Determine the [x, y] coordinate at the center of the cell enclosing the given text.  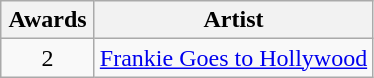
Frankie Goes to Hollywood [233, 58]
2 [48, 58]
Awards [48, 20]
Artist [233, 20]
